Scan for the cell matching the given text and deliver its (X, Y) coordinate at center. 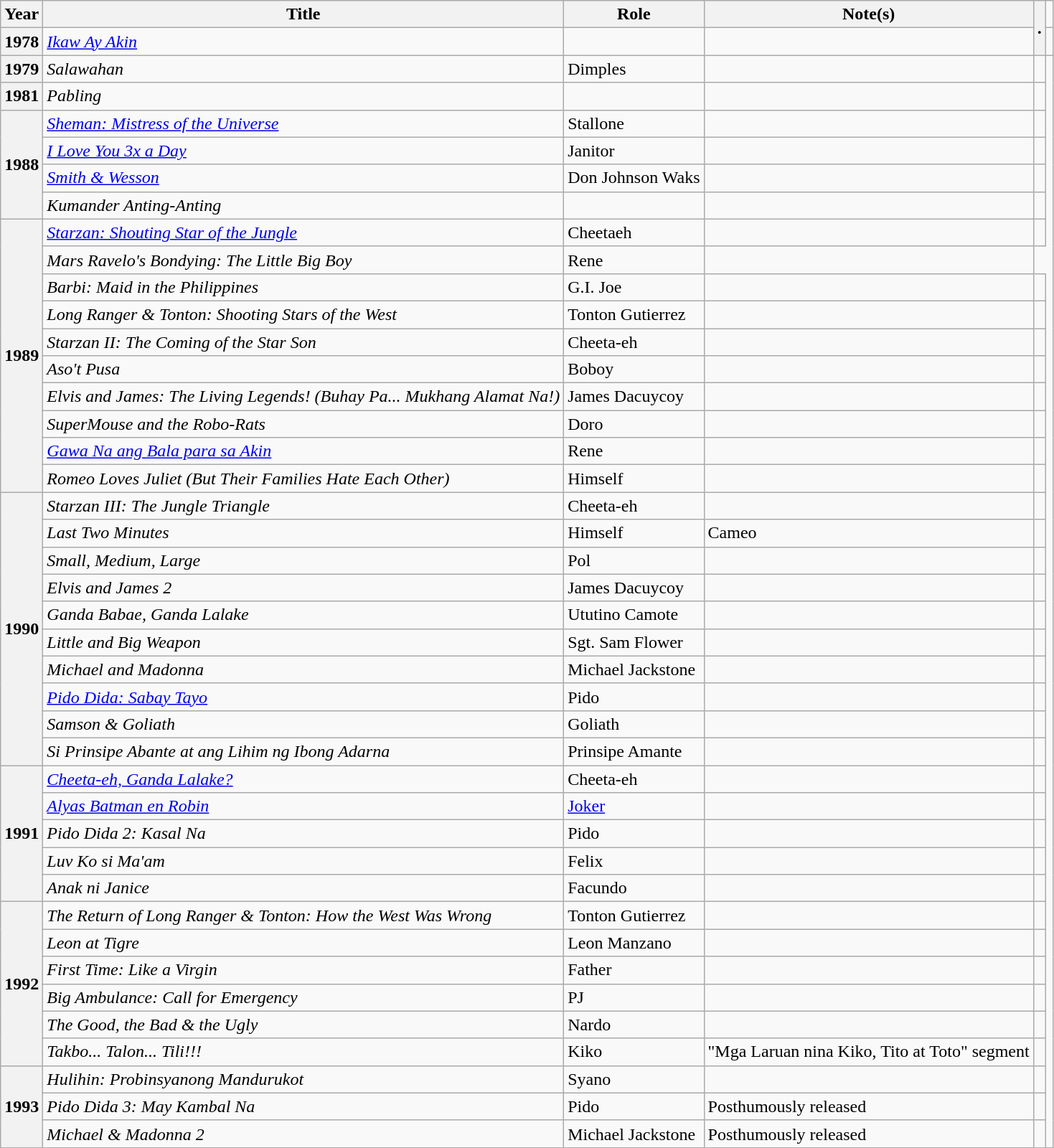
Kiko (634, 1052)
Michael and Madonna (304, 669)
Cameo (868, 533)
Syano (634, 1079)
Michael & Madonna 2 (304, 1134)
Romeo Loves Juliet (But Their Families Hate Each Other) (304, 479)
Hulihin: Probinsyanong Mandurukot (304, 1079)
Salawahan (304, 69)
Luv Ko si Ma'am (304, 861)
Kumander Anting-Anting (304, 205)
Gawa Na ang Bala para sa Akin (304, 451)
First Time: Like a Virgin (304, 970)
Stallone (634, 123)
Pido Dida 2: Kasal Na (304, 834)
Takbo... Talon... Tili!!! (304, 1052)
1989 (22, 356)
SuperMouse and the Robo-Rats (304, 424)
Elvis and James: The Living Legends! (Buhay Pa... Mukhang Alamat Na!) (304, 397)
Father (634, 970)
Leon at Tigre (304, 943)
Prinsipe Amante (634, 751)
Samson & Goliath (304, 724)
1988 (22, 164)
I Love You 3x a Day (304, 151)
Felix (634, 861)
The Good, the Bad & the Ugly (304, 1025)
PJ (634, 997)
Starzan: Shouting Star of the Jungle (304, 232)
Title (304, 14)
Anak ni Janice (304, 888)
1981 (22, 96)
Barbi: Maid in the Philippines (304, 287)
Dimples (634, 69)
1992 (22, 984)
1979 (22, 69)
Elvis and James 2 (304, 588)
Sgt. Sam Flower (634, 642)
Starzan III: The Jungle Triangle (304, 506)
1991 (22, 833)
Goliath (634, 724)
Ututino Camote (634, 615)
Pabling (304, 96)
Small, Medium, Large (304, 560)
Janitor (634, 151)
The Return of Long Ranger & Tonton: How the West Was Wrong (304, 916)
Aso't Pusa (304, 370)
Sheman: Mistress of the Universe (304, 123)
1990 (22, 629)
"Mga Laruan nina Kiko, Tito at Toto" segment (868, 1052)
. (1039, 28)
Si Prinsipe Abante at ang Lihim ng Ibong Adarna (304, 751)
Alyas Batman en Robin (304, 806)
Cheeta-eh, Ganda Lalake? (304, 778)
Smith & Wesson (304, 178)
Role (634, 14)
Note(s) (868, 14)
1993 (22, 1106)
Doro (634, 424)
Last Two Minutes (304, 533)
Ikaw Ay Akin (304, 42)
Pido Dida: Sabay Tayo (304, 697)
Don Johnson Waks (634, 178)
Boboy (634, 370)
Pido Dida 3: May Kambal Na (304, 1106)
Big Ambulance: Call for Emergency (304, 997)
Ganda Babae, Ganda Lalake (304, 615)
Facundo (634, 888)
G.I. Joe (634, 287)
Starzan II: The Coming of the Star Son (304, 342)
Joker (634, 806)
Pol (634, 560)
Mars Ravelo's Bondying: The Little Big Boy (304, 260)
Little and Big Weapon (304, 642)
Year (22, 14)
Cheetaeh (634, 232)
Nardo (634, 1025)
Leon Manzano (634, 943)
1978 (22, 42)
Long Ranger & Tonton: Shooting Stars of the West (304, 314)
